Find where the given text appears and provide that cell's center as (x, y) coordinate. 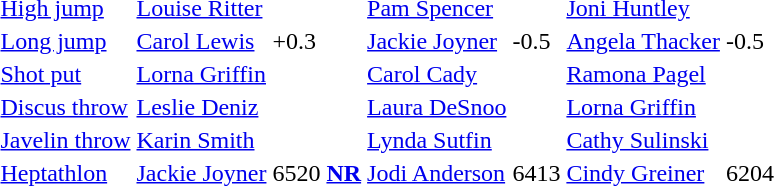
Jackie Joyner (437, 41)
Carol Cady (437, 74)
Leslie Deniz (202, 107)
Laura DeSnoo (437, 107)
Cathy Sulinski (643, 140)
Carol Lewis (202, 41)
+0.3 (317, 41)
-0.5 (536, 41)
Ramona Pagel (643, 74)
Angela Thacker (643, 41)
Lynda Sutfin (437, 140)
Karin Smith (202, 140)
